Provide the [x, y] coordinate of the cell's center where the given text is located.  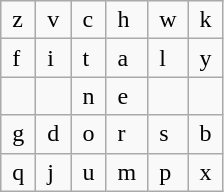
b [206, 134]
v [54, 20]
p [168, 172]
l [168, 58]
m [127, 172]
j [54, 172]
n [88, 96]
s [168, 134]
y [206, 58]
t [88, 58]
f [18, 58]
u [88, 172]
h [127, 20]
x [206, 172]
a [127, 58]
q [18, 172]
w [168, 20]
i [54, 58]
e [127, 96]
k [206, 20]
r [127, 134]
g [18, 134]
z [18, 20]
d [54, 134]
c [88, 20]
o [88, 134]
